Determine the [X, Y] coordinate at the center of the cell enclosing the given text.  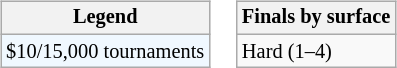
Hard (1–4) [316, 51]
Legend [105, 18]
Finals by surface [316, 18]
$10/15,000 tournaments [105, 51]
